Extract the (x, y) coordinate from the center of the cell holding the provided text.  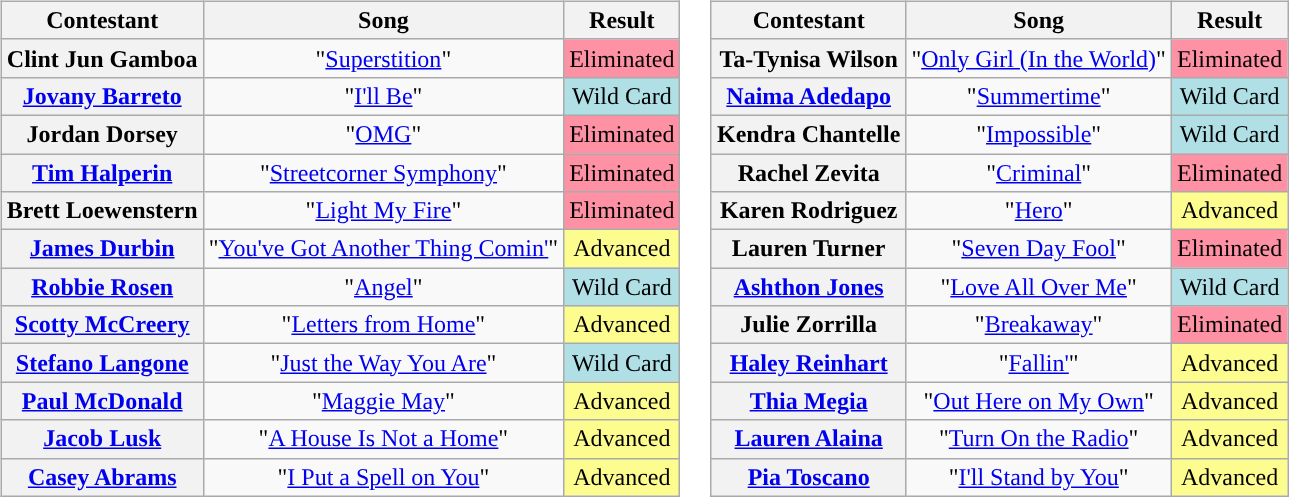
"Summertime" (1039, 96)
"Breakaway" (1039, 325)
Tim Halperin (102, 173)
"A House Is Not a Home" (383, 439)
"Streetcorner Symphony" (383, 173)
"Superstition" (383, 58)
Jordan Dorsey (102, 134)
Stefano Langone (102, 363)
"Criminal" (1039, 173)
Karen Rodriguez (808, 211)
"Fallin'" (1039, 363)
Ta-Tynisa Wilson (808, 58)
"Out Here on My Own" (1039, 401)
Julie Zorrilla (808, 325)
"Only Girl (In the World)" (1039, 58)
Scotty McCreery (102, 325)
Robbie Rosen (102, 287)
Casey Abrams (102, 477)
Ashthon Jones (808, 287)
Clint Jun Gamboa (102, 58)
Lauren Turner (808, 249)
"Maggie May" (383, 401)
Pia Toscano (808, 477)
Brett Loewenstern (102, 211)
James Durbin (102, 249)
Paul McDonald (102, 401)
Haley Reinhart (808, 363)
"Seven Day Fool" (1039, 249)
Naima Adedapo (808, 96)
"I'll Be" (383, 96)
"Angel" (383, 287)
"Turn On the Radio" (1039, 439)
Thia Megia (808, 401)
Rachel Zevita (808, 173)
"Letters from Home" (383, 325)
"You've Got Another Thing Comin'" (383, 249)
Jovany Barreto (102, 96)
"Hero" (1039, 211)
"I Put a Spell on You" (383, 477)
Jacob Lusk (102, 439)
"Light My Fire" (383, 211)
"OMG" (383, 134)
Kendra Chantelle (808, 134)
"Love All Over Me" (1039, 287)
"Impossible" (1039, 134)
Lauren Alaina (808, 439)
"Just the Way You Are" (383, 363)
"I'll Stand by You" (1039, 477)
